Output the [x, y] coordinate of the center of the cell containing the given text.  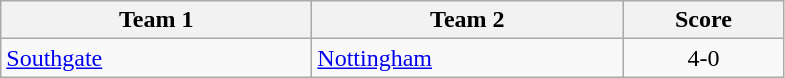
Nottingham [468, 58]
Team 2 [468, 20]
4-0 [704, 58]
Team 1 [156, 20]
Score [704, 20]
Southgate [156, 58]
